Return [x, y] of the center of cell containing provided text 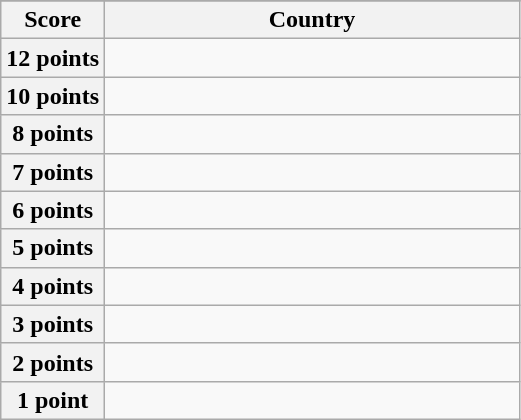
10 points [53, 96]
2 points [53, 362]
Country [312, 20]
3 points [53, 324]
5 points [53, 248]
6 points [53, 210]
8 points [53, 134]
12 points [53, 58]
Score [53, 20]
1 point [53, 400]
4 points [53, 286]
7 points [53, 172]
